From the cell containing the given text, extract its center point as [X, Y] coordinate. 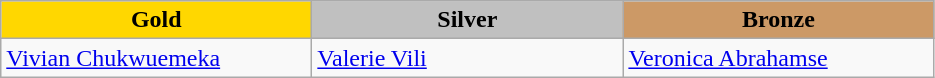
Veronica Abrahamse [778, 58]
Bronze [778, 20]
Gold [156, 20]
Silver [468, 20]
Valerie Vili [468, 58]
Vivian Chukwuemeka [156, 58]
